For the text-containing cell, return its midpoint in [X, Y] coordinate format. 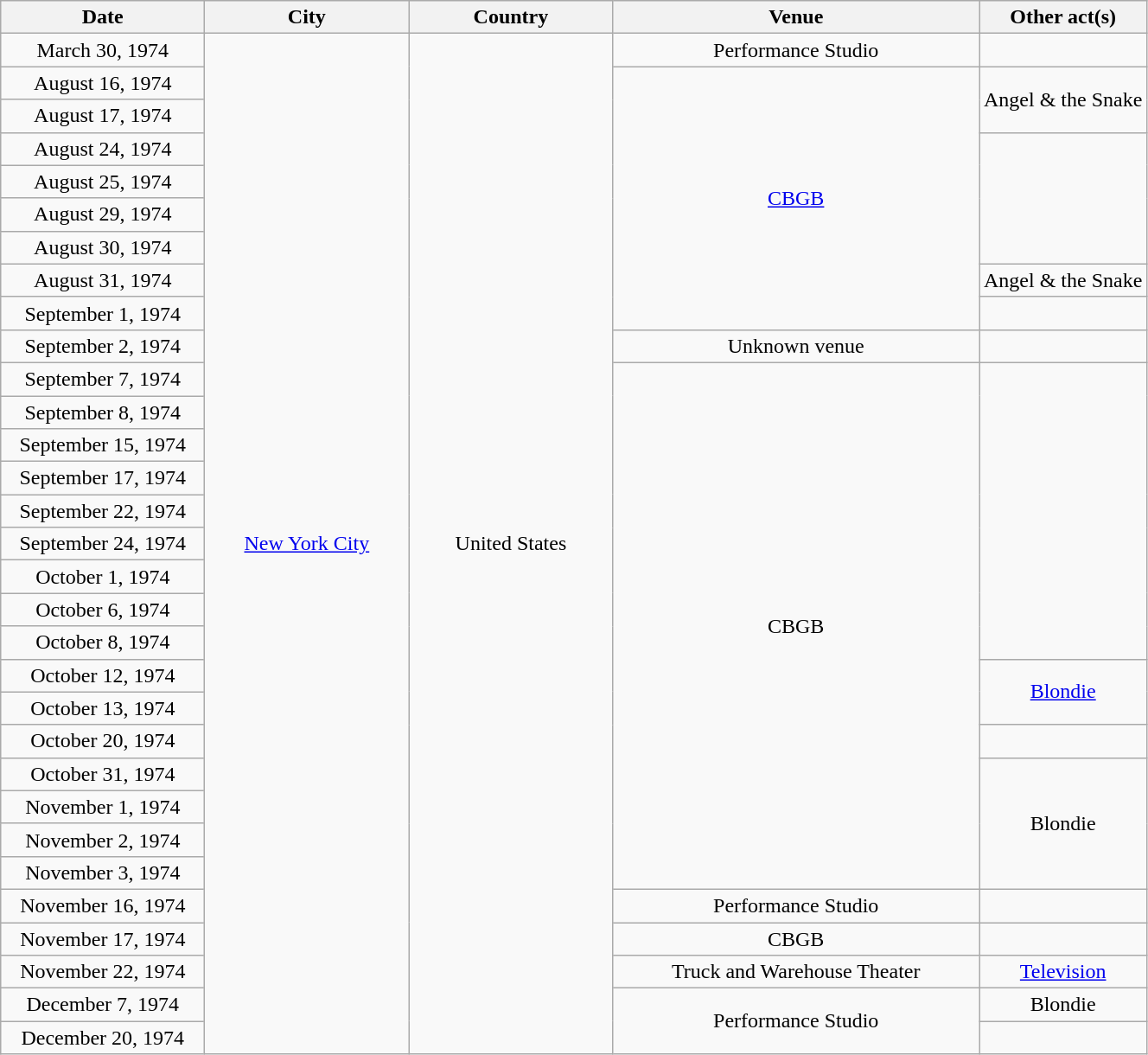
August 30, 1974 [103, 247]
City [307, 17]
October 20, 1974 [103, 741]
September 7, 1974 [103, 379]
September 22, 1974 [103, 511]
Other act(s) [1062, 17]
September 1, 1974 [103, 313]
United States [511, 544]
Unknown venue [796, 346]
November 1, 1974 [103, 807]
September 24, 1974 [103, 544]
New York City [307, 544]
September 17, 1974 [103, 478]
August 29, 1974 [103, 214]
March 30, 1974 [103, 50]
Date [103, 17]
November 2, 1974 [103, 840]
October 8, 1974 [103, 643]
Country [511, 17]
August 31, 1974 [103, 280]
October 12, 1974 [103, 675]
November 16, 1974 [103, 905]
September 15, 1974 [103, 445]
November 17, 1974 [103, 938]
September 8, 1974 [103, 412]
August 25, 1974 [103, 182]
December 20, 1974 [103, 1038]
August 16, 1974 [103, 83]
August 24, 1974 [103, 149]
Television [1062, 972]
December 7, 1974 [103, 1005]
Venue [796, 17]
November 3, 1974 [103, 873]
August 17, 1974 [103, 116]
October 31, 1974 [103, 774]
October 1, 1974 [103, 577]
Truck and Warehouse Theater [796, 972]
November 22, 1974 [103, 972]
October 6, 1974 [103, 610]
October 13, 1974 [103, 708]
September 2, 1974 [103, 346]
